Return (X, Y) of the center of cell containing provided text 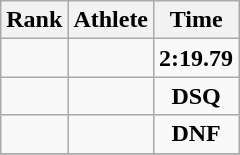
Athlete (111, 20)
2:19.79 (196, 58)
Time (196, 20)
Rank (34, 20)
DSQ (196, 96)
DNF (196, 134)
